Output the (x, y) coordinate of the center of the cell containing the given text.  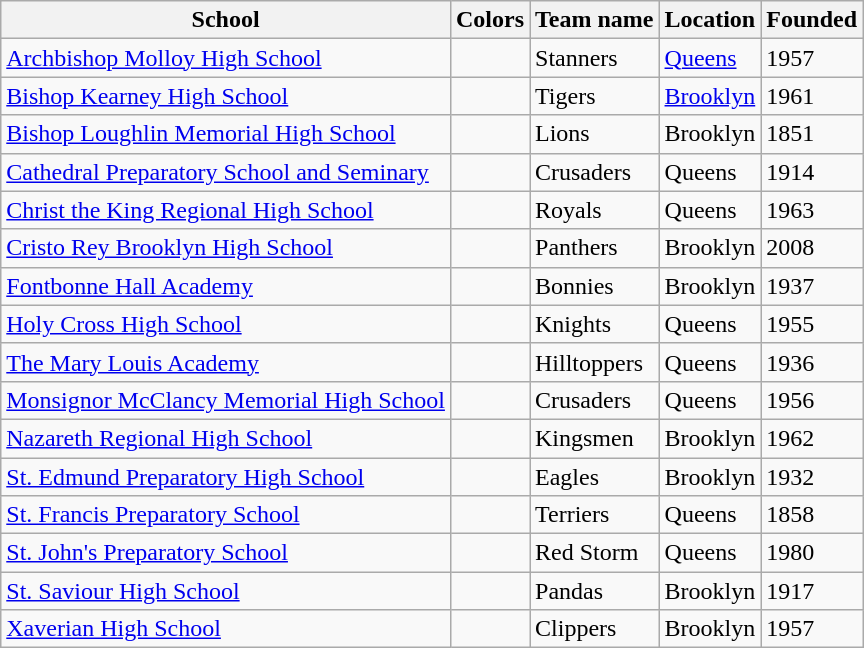
St. John's Preparatory School (226, 553)
Clippers (595, 629)
Red Storm (595, 553)
Cathedral Preparatory School and Seminary (226, 172)
Archbishop Molloy High School (226, 58)
1962 (812, 438)
Bishop Kearney High School (226, 96)
1963 (812, 210)
Team name (595, 20)
St. Saviour High School (226, 591)
Terriers (595, 515)
Bonnies (595, 286)
1961 (812, 96)
Location (710, 20)
Pandas (595, 591)
1955 (812, 324)
Kingsmen (595, 438)
Holy Cross High School (226, 324)
1914 (812, 172)
Knights (595, 324)
Nazareth Regional High School (226, 438)
The Mary Louis Academy (226, 362)
Tigers (595, 96)
1956 (812, 400)
Lions (595, 134)
Stanners (595, 58)
St. Francis Preparatory School (226, 515)
Founded (812, 20)
Monsignor McClancy Memorial High School (226, 400)
Bishop Loughlin Memorial High School (226, 134)
Royals (595, 210)
Christ the King Regional High School (226, 210)
Colors (490, 20)
1936 (812, 362)
Fontbonne Hall Academy (226, 286)
Eagles (595, 477)
1858 (812, 515)
Cristo Rey Brooklyn High School (226, 248)
1917 (812, 591)
School (226, 20)
Hilltoppers (595, 362)
St. Edmund Preparatory High School (226, 477)
1937 (812, 286)
Xaverian High School (226, 629)
1980 (812, 553)
Panthers (595, 248)
2008 (812, 248)
1932 (812, 477)
1851 (812, 134)
